Return the (X, Y) coordinate for the center point of the cell that contains the specified text.  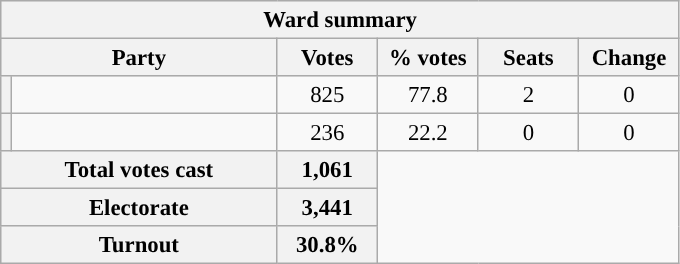
236 (328, 133)
2 (528, 95)
% votes (428, 58)
Votes (328, 58)
1,061 (328, 170)
Total votes cast (139, 170)
825 (328, 95)
3,441 (328, 208)
Turnout (139, 245)
Electorate (139, 208)
Party (139, 58)
Change (630, 58)
Seats (528, 58)
22.2 (428, 133)
77.8 (428, 95)
30.8% (328, 245)
Ward summary (340, 20)
